Output the (x, y) coordinate of the center of the cell containing the given text.  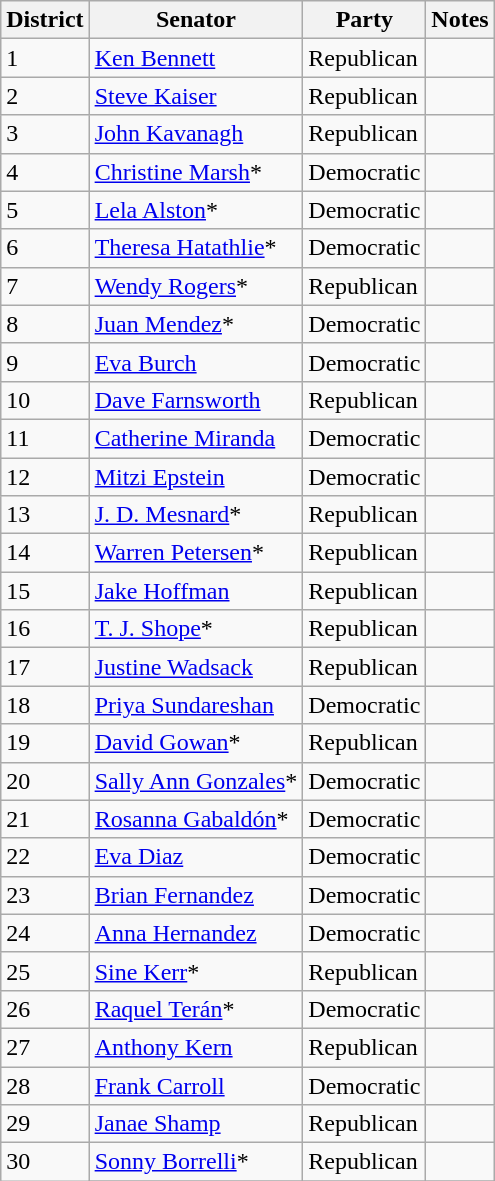
Anna Hernandez (196, 933)
Priya Sundareshan (196, 705)
Frank Carroll (196, 1085)
16 (45, 629)
Steve Kaiser (196, 96)
11 (45, 438)
19 (45, 743)
3 (45, 134)
Party (364, 20)
Eva Diaz (196, 857)
18 (45, 705)
Brian Fernandez (196, 895)
1 (45, 58)
Sine Kerr* (196, 971)
27 (45, 1047)
Mitzi Epstein (196, 477)
12 (45, 477)
Catherine Miranda (196, 438)
Senator (196, 20)
9 (45, 362)
29 (45, 1124)
Justine Wadsack (196, 667)
T. J. Shope* (196, 629)
Sonny Borrelli* (196, 1162)
25 (45, 971)
Rosanna Gabaldón* (196, 819)
22 (45, 857)
Theresa Hatathlie* (196, 248)
15 (45, 591)
24 (45, 933)
Sally Ann Gonzales* (196, 781)
David Gowan* (196, 743)
6 (45, 248)
17 (45, 667)
14 (45, 553)
10 (45, 400)
28 (45, 1085)
Dave Farnsworth (196, 400)
2 (45, 96)
21 (45, 819)
John Kavanagh (196, 134)
13 (45, 515)
District (45, 20)
Eva Burch (196, 362)
26 (45, 1009)
5 (45, 210)
Jake Hoffman (196, 591)
J. D. Mesnard* (196, 515)
Lela Alston* (196, 210)
Raquel Terán* (196, 1009)
Janae Shamp (196, 1124)
8 (45, 324)
30 (45, 1162)
Juan Mendez* (196, 324)
4 (45, 172)
23 (45, 895)
Anthony Kern (196, 1047)
Ken Bennett (196, 58)
Wendy Rogers* (196, 286)
20 (45, 781)
Warren Petersen* (196, 553)
Christine Marsh* (196, 172)
7 (45, 286)
Notes (460, 20)
